Output the [x, y] coordinate of the center of the cell containing the given text.  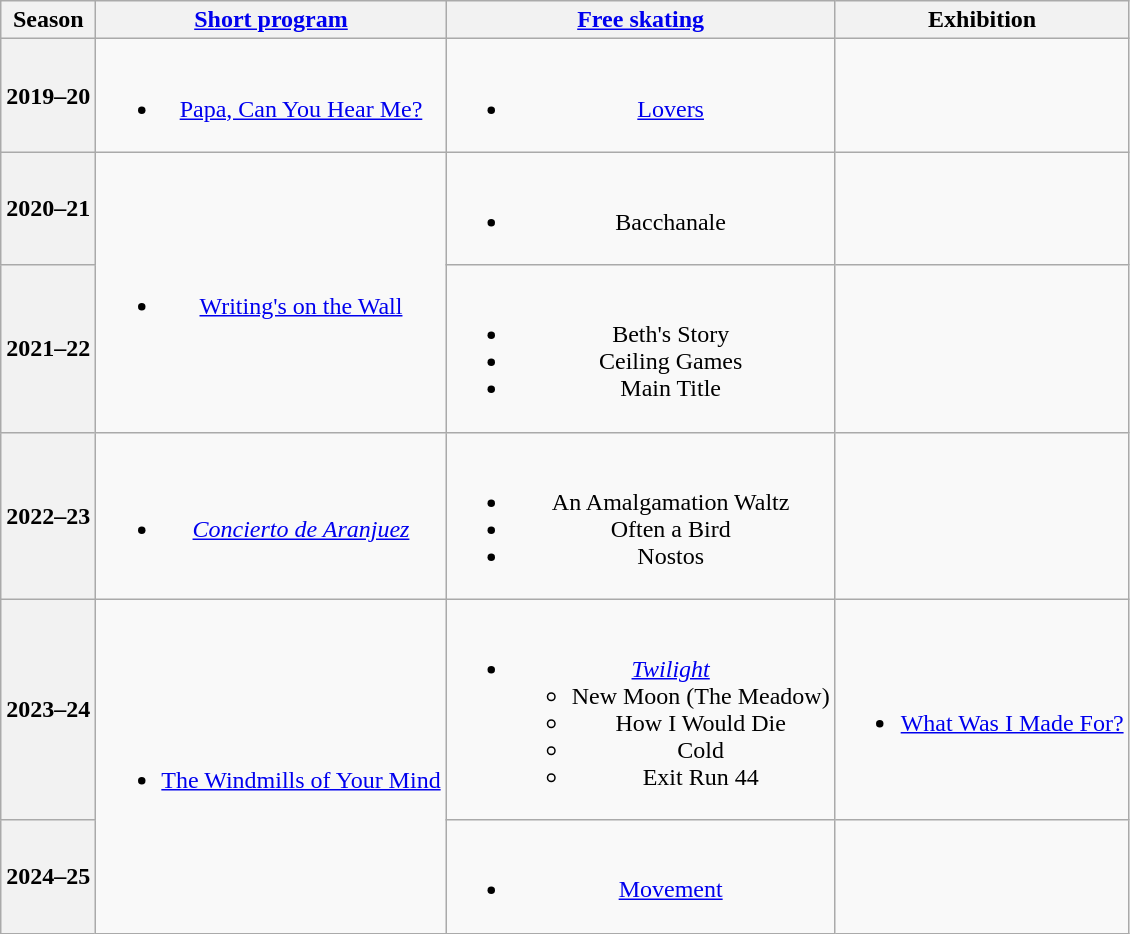
2019–20 [48, 96]
TwilightNew Moon (The Meadow) How I Would Die Cold Exit Run 44 [640, 710]
Lovers [640, 96]
2022–23 [48, 516]
Short program [271, 20]
Beth's StoryCeiling GamesMain Title [640, 348]
Movement [640, 876]
Season [48, 20]
2021–22 [48, 348]
2020–21 [48, 208]
2023–24 [48, 710]
An Amalgamation Waltz Often a Bird Nostos [640, 516]
Concierto de Aranjuez [271, 516]
What Was I Made For? [982, 710]
Bacchanale [640, 208]
Papa, Can You Hear Me? [271, 96]
Free skating [640, 20]
Writing's on the Wall [271, 292]
Exhibition [982, 20]
2024–25 [48, 876]
The Windmills of Your Mind [271, 766]
